Extract the (X, Y) coordinate from the center of the cell holding the provided text.  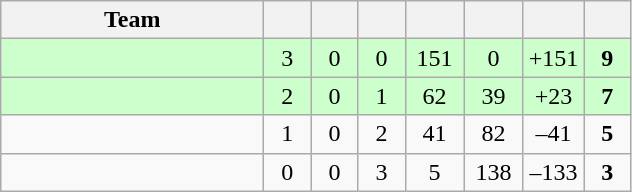
39 (494, 96)
–133 (554, 172)
41 (434, 134)
Team (132, 20)
–41 (554, 134)
+151 (554, 58)
9 (608, 58)
82 (494, 134)
62 (434, 96)
151 (434, 58)
7 (608, 96)
+23 (554, 96)
138 (494, 172)
